Locate the cell with the specified text and output its [X, Y] center coordinate. 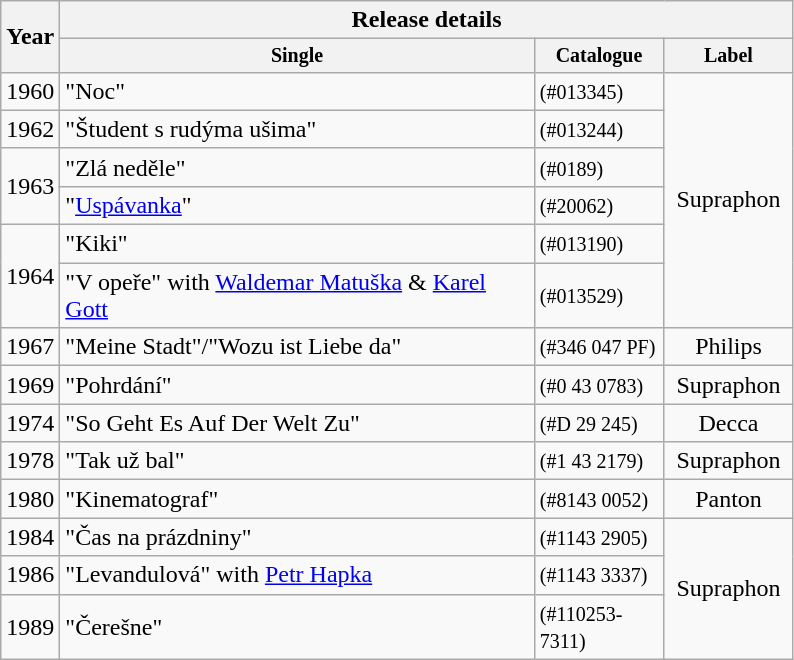
"Tak už bal" [297, 461]
"Študent s rudýma ušima" [297, 129]
(#1 43 2179) [598, 461]
"Pohrdání" [297, 385]
"Levandulová" with Petr Hapka [297, 575]
"Meine Stadt"/"Wozu ist Liebe da" [297, 347]
"Kinematograf" [297, 499]
Year [30, 37]
Decca [728, 423]
Philips [728, 347]
1989 [30, 626]
1962 [30, 129]
1969 [30, 385]
1967 [30, 347]
Panton [728, 499]
Release details [426, 20]
"Noc" [297, 91]
"V opeře" with Waldemar Matuška & Karel Gott [297, 296]
"Uspávanka" [297, 205]
(#110253-7311) [598, 626]
Label [728, 56]
"So Geht Es Auf Der Welt Zu" [297, 423]
1978 [30, 461]
(#013345) [598, 91]
1986 [30, 575]
1963 [30, 186]
1984 [30, 537]
"Čas na prázdniny" [297, 537]
(#013529) [598, 296]
(#013244) [598, 129]
"Kiki" [297, 244]
1964 [30, 276]
Single [297, 56]
(#8143 0052) [598, 499]
(#D 29 245) [598, 423]
1974 [30, 423]
"Čerešne" [297, 626]
"Zlá neděle" [297, 167]
(#0 43 0783) [598, 385]
(#20062) [598, 205]
1960 [30, 91]
(#1143 2905) [598, 537]
Catalogue [598, 56]
(#346 047 PF) [598, 347]
(#013190) [598, 244]
1980 [30, 499]
(#0189) [598, 167]
(#1143 3337) [598, 575]
